Search for the cell housing the specified text and yield its (x, y) center coordinate. 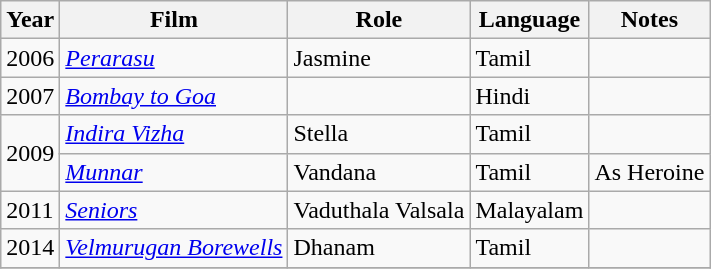
Notes (650, 20)
Hindi (530, 96)
2009 (30, 153)
Film (174, 20)
2011 (30, 210)
2006 (30, 58)
Language (530, 20)
Velmurugan Borewells (174, 248)
Vaduthala Valsala (379, 210)
Seniors (174, 210)
Bombay to Goa (174, 96)
Jasmine (379, 58)
Dhanam (379, 248)
Role (379, 20)
2007 (30, 96)
Vandana (379, 172)
Malayalam (530, 210)
Year (30, 20)
2014 (30, 248)
As Heroine (650, 172)
Indira Vizha (174, 134)
Stella (379, 134)
Munnar (174, 172)
Perarasu (174, 58)
